Return (x, y) of the center of cell containing provided text 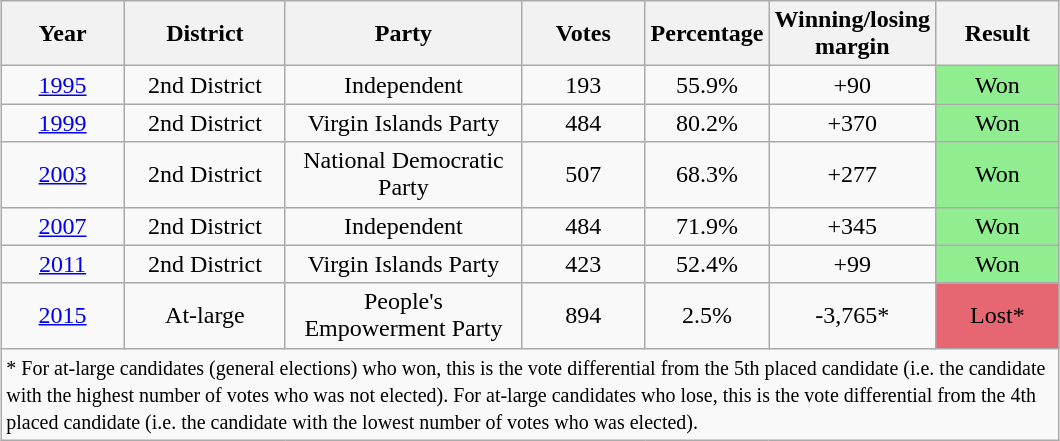
Lost* (998, 316)
2007 (63, 226)
423 (583, 264)
Votes (583, 34)
Percentage (707, 34)
-3,765* (852, 316)
Winning/losing margin (852, 34)
Party (403, 34)
193 (583, 85)
2.5% (707, 316)
68.3% (707, 174)
National Democratic Party (403, 174)
507 (583, 174)
People's Empowerment Party (403, 316)
894 (583, 316)
At-large (204, 316)
+90 (852, 85)
+345 (852, 226)
2011 (63, 264)
55.9% (707, 85)
2015 (63, 316)
Result (998, 34)
52.4% (707, 264)
2003 (63, 174)
+277 (852, 174)
+99 (852, 264)
1999 (63, 123)
Year (63, 34)
80.2% (707, 123)
1995 (63, 85)
71.9% (707, 226)
+370 (852, 123)
District (204, 34)
